Detect which cell encompasses the target text, then output its [x, y] center coordinate. 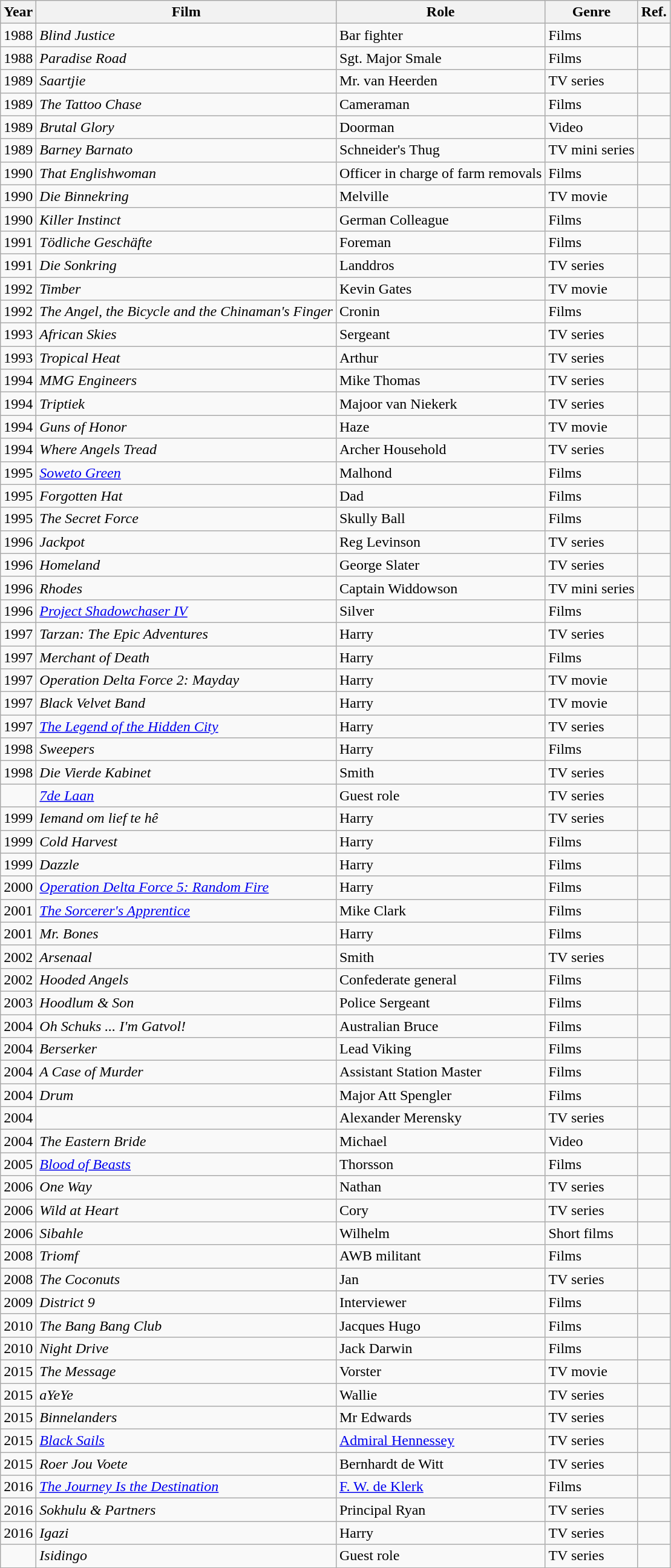
Jackpot [186, 542]
Arsenaal [186, 957]
Admiral Hennessey [440, 1441]
Film [186, 12]
Iemand om lief te hê [186, 819]
The Sorcerer's Apprentice [186, 911]
Short films [592, 1233]
The Eastern Bride [186, 1141]
7de Laan [186, 796]
Sibahle [186, 1233]
Thorsson [440, 1164]
Bar fighter [440, 35]
Barney Barnato [186, 150]
F. W. de Klerk [440, 1487]
Operation Delta Force 5: Random Fire [186, 888]
Jack Darwin [440, 1348]
Year [18, 12]
Rhodes [186, 588]
Assistant Station Master [440, 1072]
George Slater [440, 565]
Mr. Bones [186, 934]
Oh Schuks ... I'm Gatvol! [186, 1026]
Jacques Hugo [440, 1325]
Berserker [186, 1049]
The Secret Force [186, 519]
That Englishwoman [186, 173]
Cold Harvest [186, 842]
Haze [440, 427]
Die Vierde Kabinet [186, 772]
Principal Ryan [440, 1510]
Brutal Glory [186, 127]
Blind Justice [186, 35]
Genre [592, 12]
Dad [440, 496]
Sokhulu & Partners [186, 1510]
Role [440, 12]
2003 [18, 1003]
A Case of Murder [186, 1072]
2000 [18, 888]
Sergeant [440, 335]
Michael [440, 1141]
Night Drive [186, 1348]
Australian Bruce [440, 1026]
The Bang Bang Club [186, 1325]
Alexander Merensky [440, 1118]
MMG Engineers [186, 381]
Mike Clark [440, 911]
Forgotten Hat [186, 496]
Major Att Spengler [440, 1095]
African Skies [186, 335]
Killer Instinct [186, 219]
District 9 [186, 1302]
Blood of Beasts [186, 1164]
Wallie [440, 1394]
Guns of Honor [186, 427]
Nathan [440, 1187]
Cameraman [440, 104]
Dazzle [186, 865]
The Message [186, 1371]
Melville [440, 196]
One Way [186, 1187]
Black Velvet Band [186, 703]
Saartjie [186, 81]
Isidingo [186, 1556]
Triptiek [186, 404]
AWB militant [440, 1256]
Cory [440, 1210]
Foreman [440, 242]
The Tattoo Chase [186, 104]
Black Sails [186, 1441]
Soweto Green [186, 473]
Kevin Gates [440, 289]
The Journey Is the Destination [186, 1487]
Die Binnekring [186, 196]
Jan [440, 1279]
aYeYe [186, 1394]
Silver [440, 611]
Ref. [653, 12]
Captain Widdowson [440, 588]
Where Angels Tread [186, 450]
Lead Viking [440, 1049]
Mr. van Heerden [440, 81]
Archer Household [440, 450]
Paradise Road [186, 58]
Project Shadowchaser IV [186, 611]
Hoodlum & Son [186, 1003]
Hooded Angels [186, 980]
Majoor van Niekerk [440, 404]
Merchant of Death [186, 657]
Tropical Heat [186, 358]
Drum [186, 1095]
Reg Levinson [440, 542]
Arthur [440, 358]
Operation Delta Force 2: Mayday [186, 680]
Binnelanders [186, 1418]
Interviewer [440, 1302]
Malhond [440, 473]
The Angel, the Bicycle and the Chinaman's Finger [186, 312]
Cronin [440, 312]
The Legend of the Hidden City [186, 726]
Mike Thomas [440, 381]
Die Sonkring [186, 265]
Homeland [186, 565]
Sweepers [186, 749]
Igazi [186, 1533]
German Colleague [440, 219]
2005 [18, 1164]
Doorman [440, 127]
The Coconuts [186, 1279]
Officer in charge of farm removals [440, 173]
Tarzan: The Epic Adventures [186, 634]
Bernhardt de Witt [440, 1464]
Roer Jou Voete [186, 1464]
Vorster [440, 1371]
Wilhelm [440, 1233]
Schneider's Thug [440, 150]
2009 [18, 1302]
Tödliche Geschäfte [186, 242]
Sgt. Major Smale [440, 58]
Skully Ball [440, 519]
Wild at Heart [186, 1210]
Timber [186, 289]
Police Sergeant [440, 1003]
Mr Edwards [440, 1418]
Confederate general [440, 980]
Landdros [440, 265]
Triomf [186, 1256]
